Search for the cell housing the specified text and yield its [X, Y] center coordinate. 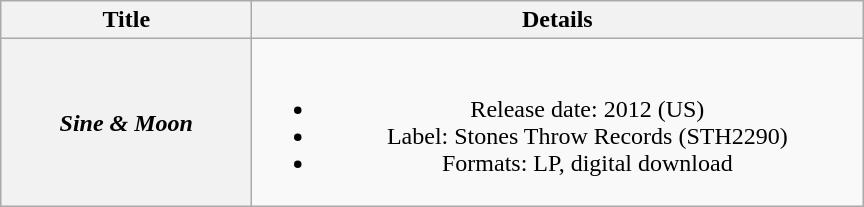
Sine & Moon [126, 122]
Release date: 2012 (US)Label: Stones Throw Records (STH2290)Formats: LP, digital download [558, 122]
Details [558, 20]
Title [126, 20]
